For the text-containing cell, return its midpoint in (X, Y) coordinate format. 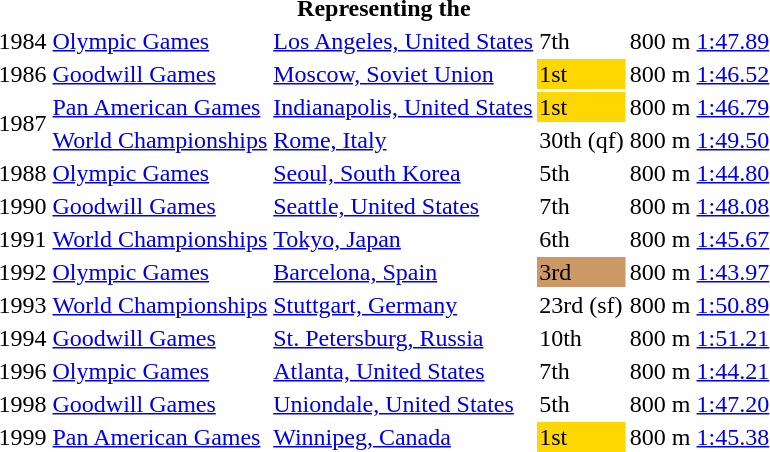
Seoul, South Korea (404, 173)
Stuttgart, Germany (404, 305)
St. Petersburg, Russia (404, 338)
Winnipeg, Canada (404, 437)
Uniondale, United States (404, 404)
Los Angeles, United States (404, 41)
3rd (582, 272)
Indianapolis, United States (404, 107)
23rd (sf) (582, 305)
Atlanta, United States (404, 371)
Rome, Italy (404, 140)
Moscow, Soviet Union (404, 74)
30th (qf) (582, 140)
Barcelona, Spain (404, 272)
Seattle, United States (404, 206)
10th (582, 338)
Tokyo, Japan (404, 239)
6th (582, 239)
